Detect which cell encompasses the target text, then output its (X, Y) center coordinate. 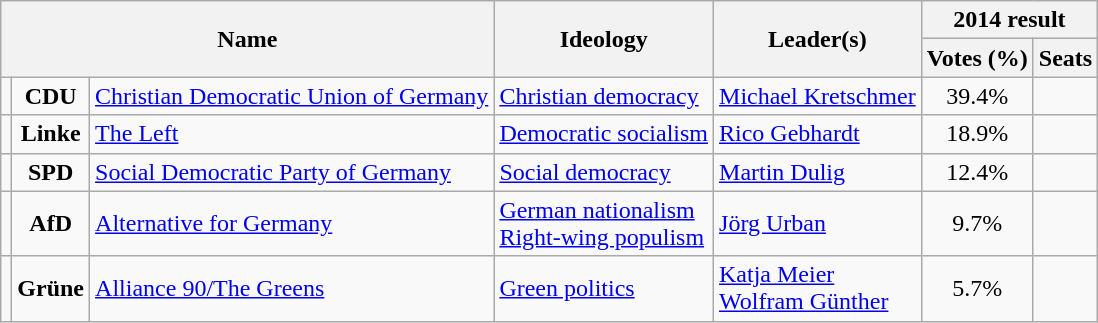
SPD (51, 172)
CDU (51, 96)
Christian Democratic Union of Germany (292, 96)
Rico Gebhardt (818, 134)
12.4% (977, 172)
AfD (51, 224)
Martin Dulig (818, 172)
Green politics (604, 288)
18.9% (977, 134)
Democratic socialism (604, 134)
5.7% (977, 288)
39.4% (977, 96)
Michael Kretschmer (818, 96)
Name (248, 39)
Katja MeierWolfram Günther (818, 288)
Linke (51, 134)
Christian democracy (604, 96)
Ideology (604, 39)
Seats (1065, 58)
Social democracy (604, 172)
Jörg Urban (818, 224)
Alliance 90/The Greens (292, 288)
Leader(s) (818, 39)
Social Democratic Party of Germany (292, 172)
The Left (292, 134)
9.7% (977, 224)
2014 result (1010, 20)
Grüne (51, 288)
Votes (%) (977, 58)
German nationalismRight-wing populism (604, 224)
Alternative for Germany (292, 224)
